Scan for the cell matching the given text and deliver its (X, Y) coordinate at center. 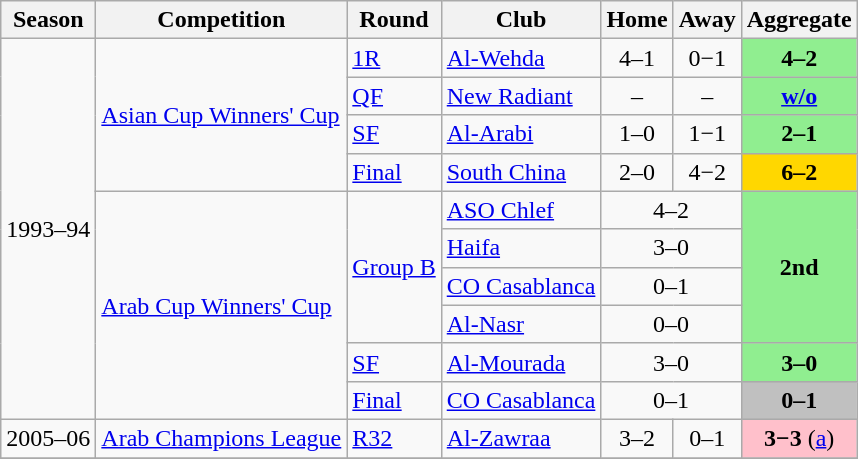
0−1 (707, 58)
Club (521, 20)
Arab Cup Winners' Cup (222, 305)
0–0 (671, 324)
Al-Nasr (521, 324)
Aggregate (799, 20)
South China (521, 172)
Competition (222, 20)
Away (707, 20)
Al-Wehda (521, 58)
2005–06 (48, 438)
1R (394, 58)
2–0 (637, 172)
R32 (394, 438)
1993–94 (48, 230)
Round (394, 20)
2nd (799, 267)
QF (394, 96)
Al-Mourada (521, 362)
Season (48, 20)
Arab Champions League (222, 438)
Al-Zawraa (521, 438)
Asian Cup Winners' Cup (222, 115)
3–2 (637, 438)
3−3 (a) (799, 438)
Haifa (521, 248)
1−1 (707, 134)
6–2 (799, 172)
4–1 (637, 58)
4−2 (707, 172)
Home (637, 20)
Al-Arabi (521, 134)
Group B (394, 267)
ASO Chlef (521, 210)
New Radiant (521, 96)
2–1 (799, 134)
1–0 (637, 134)
w/o (799, 96)
